Determine the (x, y) coordinate at the center of the cell enclosing the given text.  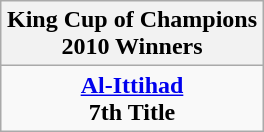
Al-Ittihad7th Title (132, 98)
King Cup of Champions 2010 Winners (132, 34)
